Determine the (X, Y) coordinate at the center of the cell enclosing the given text.  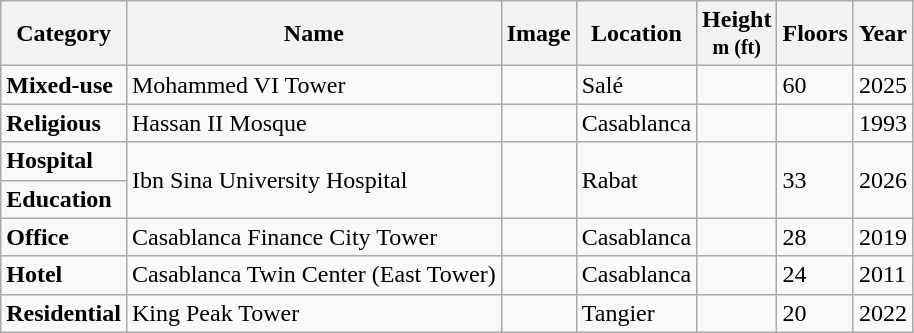
Heightm (ft) (737, 34)
Hassan II Mosque (314, 123)
Office (64, 237)
Salé (636, 85)
2026 (882, 180)
Category (64, 34)
2011 (882, 275)
Hotel (64, 275)
Image (538, 34)
20 (815, 313)
60 (815, 85)
Location (636, 34)
Floors (815, 34)
King Peak Tower (314, 313)
24 (815, 275)
1993 (882, 123)
Religious (64, 123)
28 (815, 237)
Hospital (64, 161)
Mixed-use (64, 85)
Education (64, 199)
2019 (882, 237)
Name (314, 34)
33 (815, 180)
Ibn Sina University Hospital (314, 180)
2025 (882, 85)
Casablanca Finance City Tower (314, 237)
Mohammed VI Tower (314, 85)
Tangier (636, 313)
2022 (882, 313)
Casablanca Twin Center (East Tower) (314, 275)
Rabat (636, 180)
Residential (64, 313)
Year (882, 34)
